Locate the cell with the specified text and output its [X, Y] center coordinate. 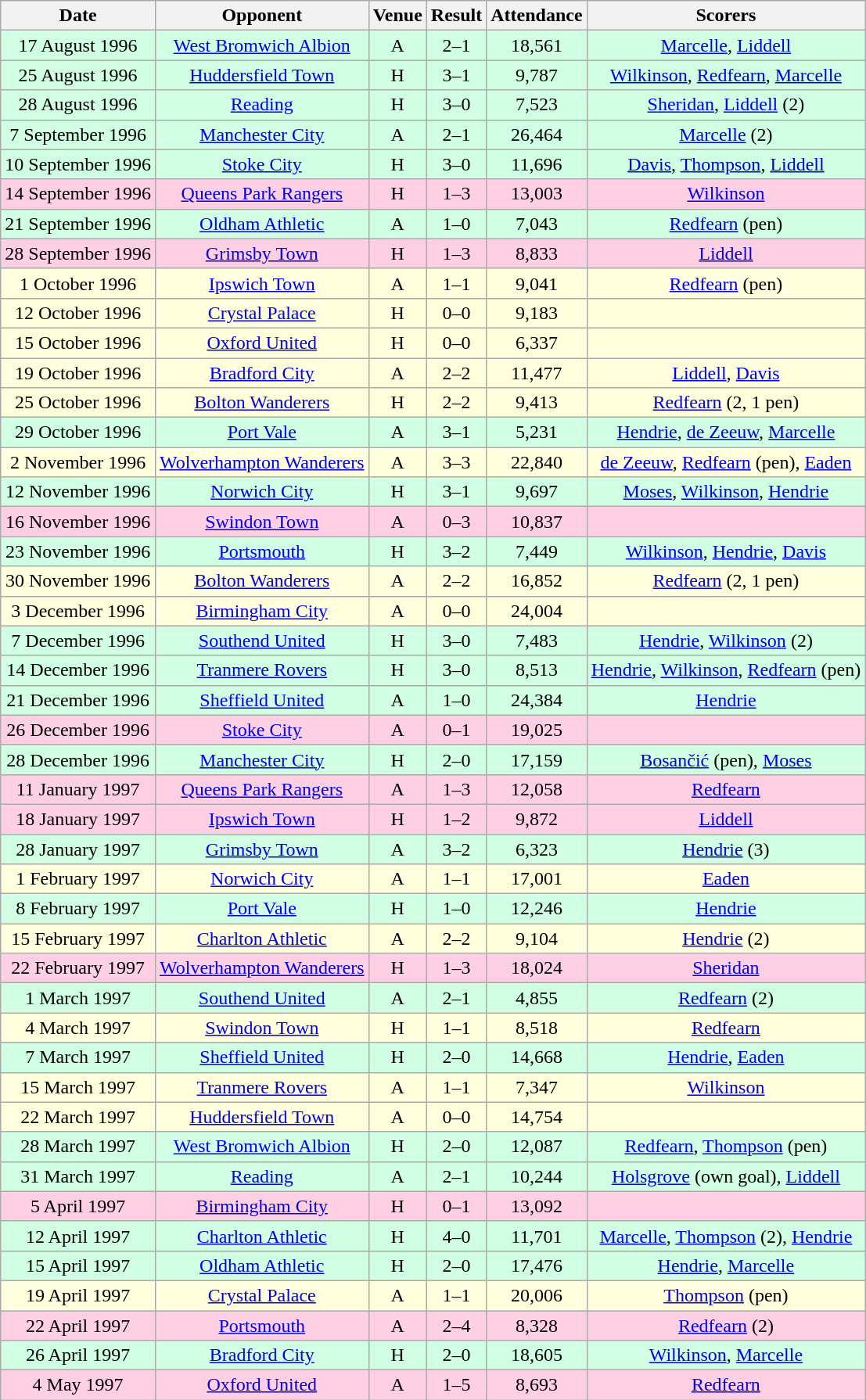
28 September 1996 [78, 253]
25 August 1996 [78, 75]
15 October 1996 [78, 343]
26,464 [537, 135]
4,855 [537, 998]
9,697 [537, 492]
3 December 1996 [78, 611]
Result [456, 16]
Hendrie (3) [726, 849]
10,837 [537, 522]
15 March 1997 [78, 1087]
11 January 1997 [78, 789]
14 September 1996 [78, 194]
1–2 [456, 819]
7 March 1997 [78, 1057]
7 December 1996 [78, 641]
8,693 [537, 1385]
22 February 1997 [78, 968]
de Zeeuw, Redfearn (pen), Eaden [726, 462]
4–0 [456, 1236]
9,413 [537, 403]
0–3 [456, 522]
Thompson (pen) [726, 1295]
9,041 [537, 283]
12 November 1996 [78, 492]
2–4 [456, 1326]
28 March 1997 [78, 1147]
12 October 1996 [78, 313]
1–5 [456, 1385]
Hendrie, Wilkinson, Redfearn (pen) [726, 670]
8 February 1997 [78, 909]
28 January 1997 [78, 849]
12 April 1997 [78, 1236]
31 March 1997 [78, 1176]
7,347 [537, 1087]
6,337 [537, 343]
15 April 1997 [78, 1265]
8,513 [537, 670]
4 May 1997 [78, 1385]
Hendrie (2) [726, 939]
23 November 1996 [78, 551]
Scorers [726, 16]
Sheridan [726, 968]
7,043 [537, 224]
Davis, Thompson, Liddell [726, 164]
13,092 [537, 1206]
30 November 1996 [78, 581]
26 December 1996 [78, 730]
3–3 [456, 462]
7,449 [537, 551]
17,001 [537, 879]
24,004 [537, 611]
Attendance [537, 16]
1 March 1997 [78, 998]
14,668 [537, 1057]
14 December 1996 [78, 670]
1 October 1996 [78, 283]
20,006 [537, 1295]
25 October 1996 [78, 403]
9,183 [537, 313]
13,003 [537, 194]
Hendrie, Marcelle [726, 1265]
21 September 1996 [78, 224]
21 December 1996 [78, 700]
22,840 [537, 462]
Hendrie, Wilkinson (2) [726, 641]
Date [78, 16]
10 September 1996 [78, 164]
18,024 [537, 968]
Bosančić (pen), Moses [726, 759]
24,384 [537, 700]
12,058 [537, 789]
17 August 1996 [78, 45]
11,696 [537, 164]
2 November 1996 [78, 462]
17,476 [537, 1265]
19 October 1996 [78, 373]
11,477 [537, 373]
Sheridan, Liddell (2) [726, 105]
Marcelle (2) [726, 135]
22 March 1997 [78, 1117]
7 September 1996 [78, 135]
9,104 [537, 939]
4 March 1997 [78, 1028]
Wilkinson, Redfearn, Marcelle [726, 75]
14,754 [537, 1117]
Opponent [261, 16]
Venue [397, 16]
8,833 [537, 253]
6,323 [537, 849]
8,328 [537, 1326]
19 April 1997 [78, 1295]
Wilkinson, Marcelle [726, 1355]
Eaden [726, 879]
5 April 1997 [78, 1206]
Moses, Wilkinson, Hendrie [726, 492]
18 January 1997 [78, 819]
12,246 [537, 909]
Holsgrove (own goal), Liddell [726, 1176]
1 February 1997 [78, 879]
Marcelle, Thompson (2), Hendrie [726, 1236]
28 December 1996 [78, 759]
Wilkinson, Hendrie, Davis [726, 551]
16 November 1996 [78, 522]
29 October 1996 [78, 433]
22 April 1997 [78, 1326]
28 August 1996 [78, 105]
10,244 [537, 1176]
9,787 [537, 75]
15 February 1997 [78, 939]
26 April 1997 [78, 1355]
18,605 [537, 1355]
7,483 [537, 641]
Redfearn, Thompson (pen) [726, 1147]
19,025 [537, 730]
Liddell, Davis [726, 373]
Hendrie, de Zeeuw, Marcelle [726, 433]
8,518 [537, 1028]
11,701 [537, 1236]
Marcelle, Liddell [726, 45]
5,231 [537, 433]
9,872 [537, 819]
7,523 [537, 105]
16,852 [537, 581]
12,087 [537, 1147]
18,561 [537, 45]
Hendrie, Eaden [726, 1057]
17,159 [537, 759]
